Pinpoint the cell where the given text exists, returning its (x, y) midpoint coordinate. 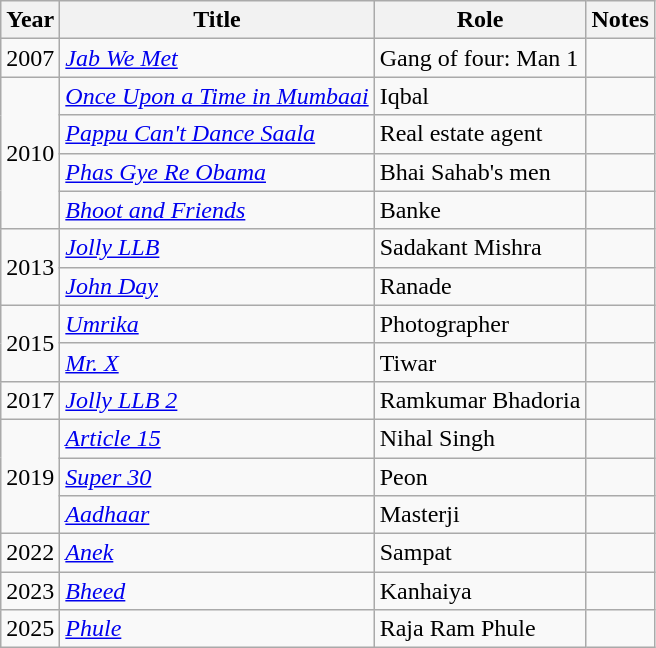
Gang of four: Man 1 (480, 58)
2010 (30, 153)
Pappu Can't Dance Saala (217, 134)
Real estate agent (480, 134)
2007 (30, 58)
Kanhaiya (480, 591)
Banke (480, 210)
Phule (217, 629)
2013 (30, 267)
Peon (480, 477)
2025 (30, 629)
Year (30, 20)
Notes (620, 20)
Super 30 (217, 477)
Jolly LLB 2 (217, 400)
Ranade (480, 286)
Jab We Met (217, 58)
Role (480, 20)
Anek (217, 553)
Raja Ram Phule (480, 629)
2015 (30, 343)
Bhoot and Friends (217, 210)
Masterji (480, 515)
Mr. X (217, 362)
Iqbal (480, 96)
Jolly LLB (217, 248)
Nihal Singh (480, 438)
Ramkumar Bhadoria (480, 400)
Article 15 (217, 438)
Phas Gye Re Obama (217, 172)
Photographer (480, 324)
Tiwar (480, 362)
John Day (217, 286)
2019 (30, 476)
Sadakant Mishra (480, 248)
2022 (30, 553)
Once Upon a Time in Mumbaai (217, 96)
2023 (30, 591)
Title (217, 20)
Aadhaar (217, 515)
Umrika (217, 324)
Sampat (480, 553)
Bhai Sahab's men (480, 172)
2017 (30, 400)
Bheed (217, 591)
